Identify which cell holds the provided text, then report its (x, y) central coordinate. 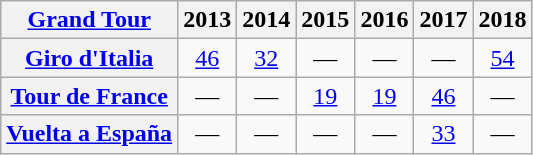
2015 (326, 20)
2018 (502, 20)
2017 (444, 20)
32 (266, 58)
2016 (384, 20)
Giro d'Italia (90, 58)
Tour de France (90, 96)
Grand Tour (90, 20)
Vuelta a España (90, 134)
2013 (208, 20)
54 (502, 58)
33 (444, 134)
2014 (266, 20)
